Pinpoint the cell where the given text exists, returning its [X, Y] midpoint coordinate. 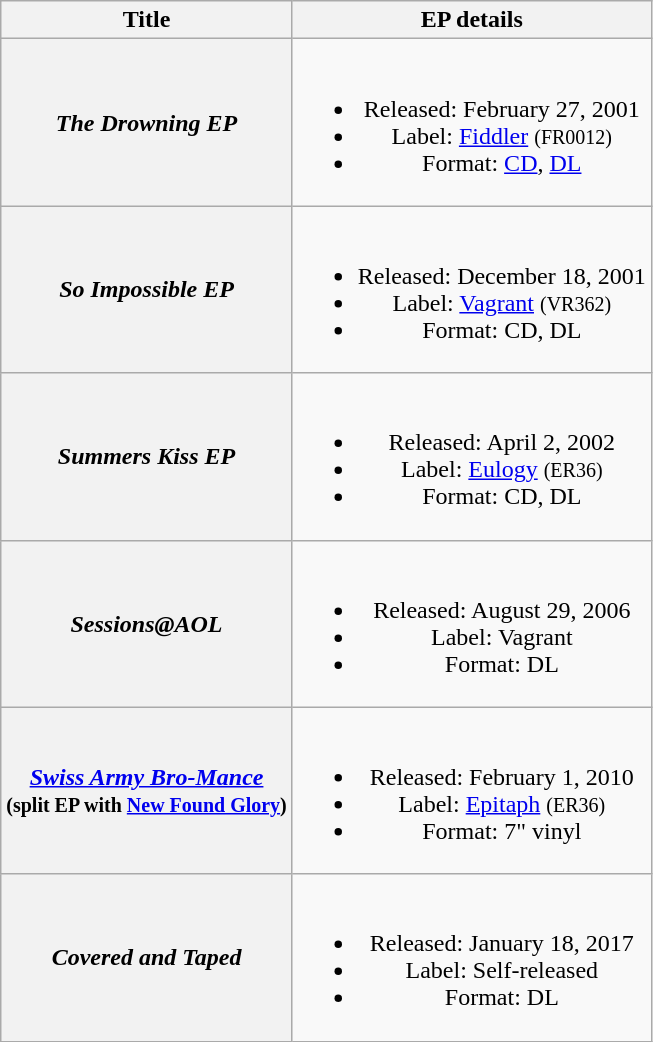
Released: December 18, 2001Label: Vagrant (VR362)Format: CD, DL [472, 290]
Released: February 27, 2001Label: Fiddler (FR0012)Format: CD, DL [472, 122]
So Impossible EP [147, 290]
Summers Kiss EP [147, 456]
Released: February 1, 2010Label: Epitaph (ER36)Format: 7" vinyl [472, 790]
Sessions@AOL [147, 624]
Title [147, 20]
Swiss Army Bro-Mance(split EP with New Found Glory) [147, 790]
Released: August 29, 2006Label: VagrantFormat: DL [472, 624]
Released: April 2, 2002Label: Eulogy (ER36)Format: CD, DL [472, 456]
Covered and Taped [147, 958]
Released: January 18, 2017Label: Self-releasedFormat: DL [472, 958]
EP details [472, 20]
The Drowning EP [147, 122]
